Detect which cell encompasses the target text, then output its (X, Y) center coordinate. 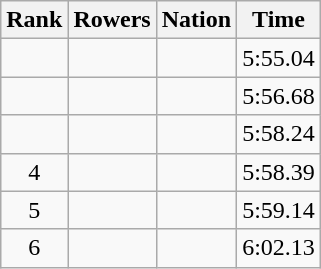
5:56.68 (279, 96)
4 (34, 172)
6:02.13 (279, 248)
5:58.39 (279, 172)
Rowers (112, 20)
5:58.24 (279, 134)
Nation (196, 20)
6 (34, 248)
5:59.14 (279, 210)
Rank (34, 20)
5 (34, 210)
Time (279, 20)
5:55.04 (279, 58)
